For the text-containing cell, return its midpoint in (x, y) coordinate format. 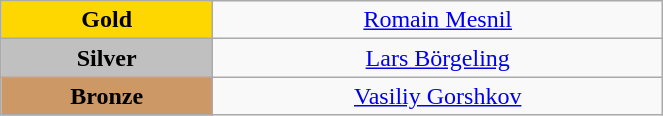
Bronze (107, 96)
Silver (107, 58)
Lars Börgeling (438, 58)
Romain Mesnil (438, 20)
Gold (107, 20)
Vasiliy Gorshkov (438, 96)
